Output the [x, y] coordinate of the center of the cell containing the given text.  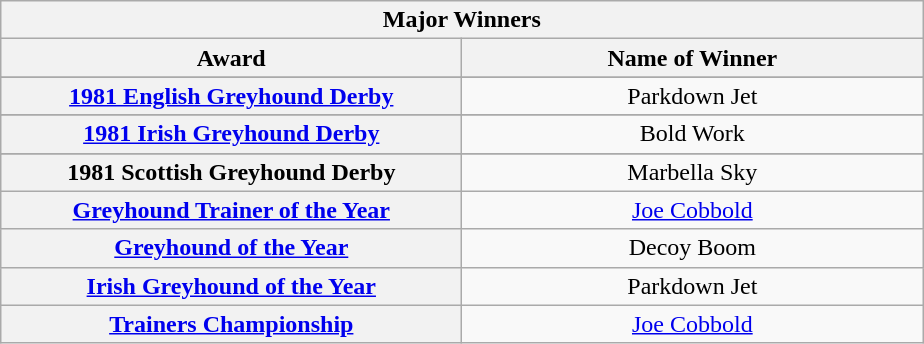
Greyhound of the Year [232, 248]
Marbella Sky [692, 172]
Bold Work [692, 134]
1981 Irish Greyhound Derby [232, 134]
Decoy Boom [692, 248]
Major Winners [462, 20]
Award [232, 58]
Trainers Championship [232, 324]
Greyhound Trainer of the Year [232, 210]
Name of Winner [692, 58]
1981 English Greyhound Derby [232, 96]
Irish Greyhound of the Year [232, 286]
1981 Scottish Greyhound Derby [232, 172]
